Identify which cell holds the provided text, then report its [X, Y] central coordinate. 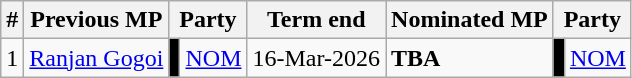
Previous MP [96, 20]
TBA [470, 58]
1 [12, 58]
16-Mar-2026 [316, 58]
Term end [316, 20]
Ranjan Gogoi [96, 58]
# [12, 20]
Nominated MP [470, 20]
